Search for the cell housing the specified text and yield its (x, y) center coordinate. 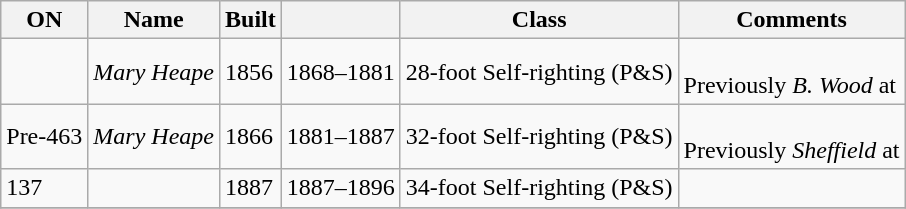
32-foot Self-righting (P&S) (539, 136)
Name (154, 20)
1866 (250, 136)
1887–1896 (340, 188)
1881–1887 (340, 136)
Class (539, 20)
Pre-463 (44, 136)
137 (44, 188)
1856 (250, 72)
Previously B. Wood at (792, 72)
1887 (250, 188)
Comments (792, 20)
Built (250, 20)
28-foot Self-righting (P&S) (539, 72)
34-foot Self-righting (P&S) (539, 188)
Previously Sheffield at (792, 136)
ON (44, 20)
1868–1881 (340, 72)
